Detect which cell encompasses the target text, then output its (x, y) center coordinate. 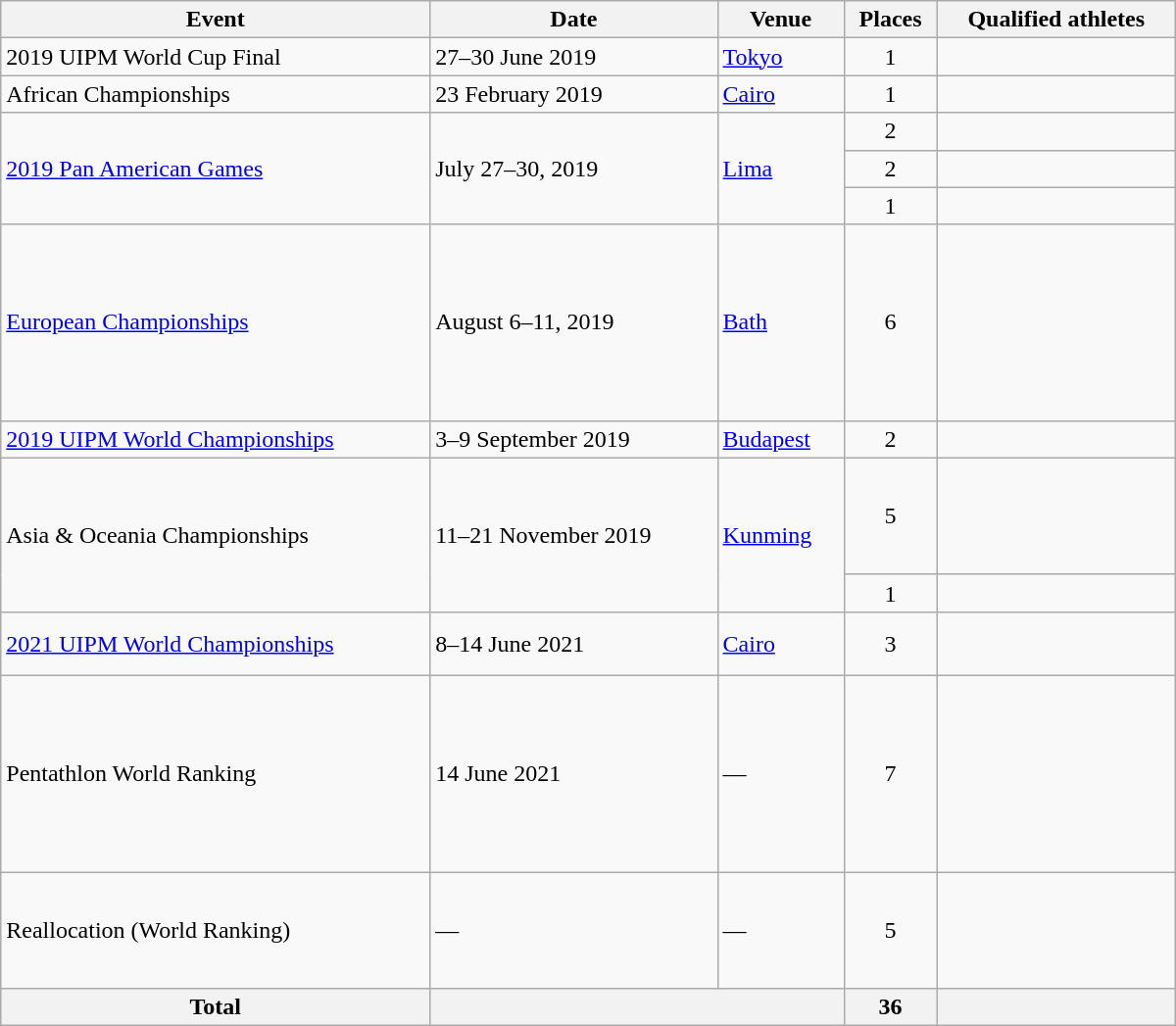
July 27–30, 2019 (574, 169)
Pentathlon World Ranking (216, 773)
2019 Pan American Games (216, 169)
Kunming (780, 535)
European Championships (216, 322)
Bath (780, 322)
Venue (780, 20)
2019 UIPM World Championships (216, 439)
27–30 June 2019 (574, 57)
3 (890, 643)
Budapest (780, 439)
23 February 2019 (574, 94)
7 (890, 773)
August 6–11, 2019 (574, 322)
36 (890, 1007)
Lima (780, 169)
Date (574, 20)
Event (216, 20)
Asia & Oceania Championships (216, 535)
6 (890, 322)
Qualified athletes (1056, 20)
2021 UIPM World Championships (216, 643)
11–21 November 2019 (574, 535)
2019 UIPM World Cup Final (216, 57)
3–9 September 2019 (574, 439)
Places (890, 20)
8–14 June 2021 (574, 643)
Reallocation (World Ranking) (216, 931)
Tokyo (780, 57)
African Championships (216, 94)
Total (216, 1007)
14 June 2021 (574, 773)
